Return the (x, y) coordinate for the center point of the cell that contains the specified text.  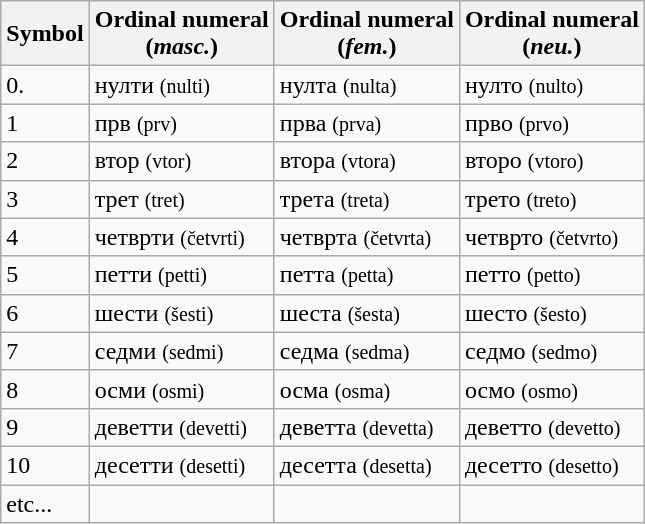
4 (45, 237)
петти (petti) (182, 275)
Ordinal numeral (masc.) (182, 34)
петта (petta) (366, 275)
1 (45, 123)
нулти (nulti) (182, 85)
шеста (šesta) (366, 313)
осми (osmi) (182, 389)
четврта (četvrta) (366, 237)
втора (vtora) (366, 161)
6 (45, 313)
десетти (desetti) (182, 465)
четврти (četvrti) (182, 237)
осмо (osmo) (552, 389)
нулта (nulta) (366, 85)
втор (vtor) (182, 161)
седма (sedma) (366, 351)
etc... (45, 503)
деветто (devetto) (552, 427)
десетта (desetta) (366, 465)
5 (45, 275)
нулто (nulto) (552, 85)
Ordinal numeral (neu.) (552, 34)
седми (sedmi) (182, 351)
9 (45, 427)
2 (45, 161)
8 (45, 389)
четврто (četvrto) (552, 237)
петто (petto) (552, 275)
второ (vtoro) (552, 161)
10 (45, 465)
деветти (devetti) (182, 427)
трето (treto) (552, 199)
осма (osma) (366, 389)
шести (šesti) (182, 313)
прво (prvo) (552, 123)
трет (tret) (182, 199)
десетто (desetto) (552, 465)
Ordinal numeral (fem.) (366, 34)
прв (prv) (182, 123)
седмо (sedmo) (552, 351)
3 (45, 199)
7 (45, 351)
трета (treta) (366, 199)
шесто (šesto) (552, 313)
Symbol (45, 34)
прва (prva) (366, 123)
0. (45, 85)
деветта (devetta) (366, 427)
